Pinpoint the cell where the given text exists, returning its (X, Y) midpoint coordinate. 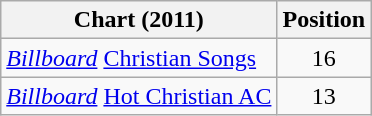
13 (324, 96)
Chart (2011) (139, 20)
Billboard Hot Christian AC (139, 96)
16 (324, 58)
Billboard Christian Songs (139, 58)
Position (324, 20)
